Find where the given text appears and provide that cell's center as (x, y) coordinate. 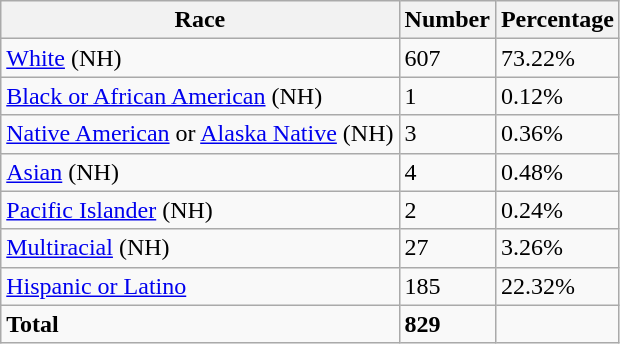
Percentage (557, 20)
Black or African American (NH) (200, 96)
73.22% (557, 58)
607 (447, 58)
Total (200, 324)
Number (447, 20)
Pacific Islander (NH) (200, 210)
1 (447, 96)
0.36% (557, 134)
3 (447, 134)
2 (447, 210)
185 (447, 286)
Asian (NH) (200, 172)
0.12% (557, 96)
Hispanic or Latino (200, 286)
3.26% (557, 248)
Native American or Alaska Native (NH) (200, 134)
0.24% (557, 210)
Race (200, 20)
White (NH) (200, 58)
4 (447, 172)
27 (447, 248)
22.32% (557, 286)
0.48% (557, 172)
Multiracial (NH) (200, 248)
829 (447, 324)
